Identify which cell holds the provided text, then report its (X, Y) central coordinate. 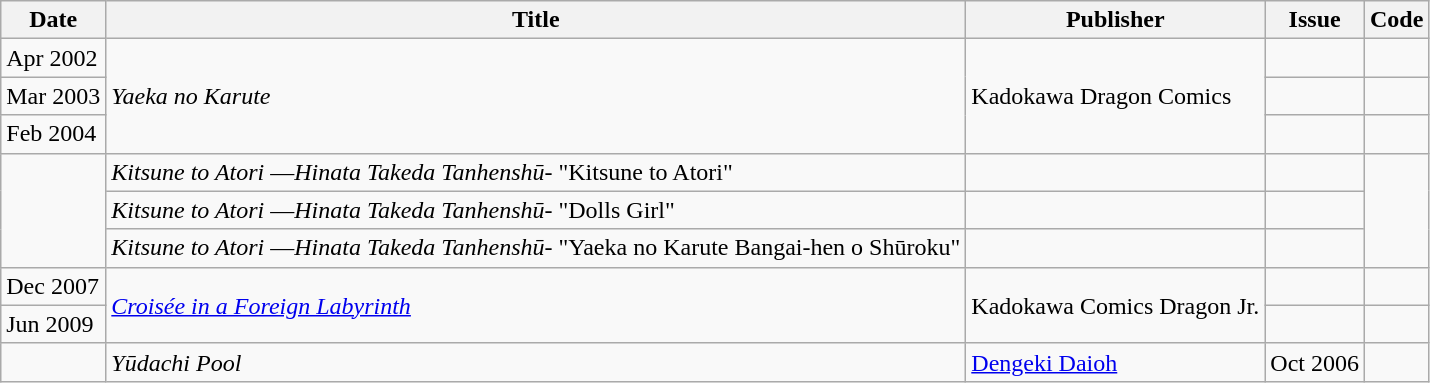
Apr 2002 (54, 58)
Kitsune to Atori ―Hinata Takeda Tanhenshū- "Dolls Girl" (536, 210)
Kitsune to Atori ―Hinata Takeda Tanhenshū- "Kitsune to Atori" (536, 172)
Oct 2006 (1315, 362)
Issue (1315, 20)
Yūdachi Pool (536, 362)
Mar 2003 (54, 96)
Feb 2004 (54, 134)
Dec 2007 (54, 286)
Title (536, 20)
Kitsune to Atori ―Hinata Takeda Tanhenshū- "Yaeka no Karute Bangai-hen o Shūroku" (536, 248)
Code (1397, 20)
Yaeka no Karute (536, 96)
Kadokawa Comics Dragon Jr. (1116, 305)
Publisher (1116, 20)
Kadokawa Dragon Comics (1116, 96)
Croisée in a Foreign Labyrinth (536, 305)
Dengeki Daioh (1116, 362)
Jun 2009 (54, 324)
Date (54, 20)
